Return the (X, Y) coordinate for the center point of the cell that contains the specified text.  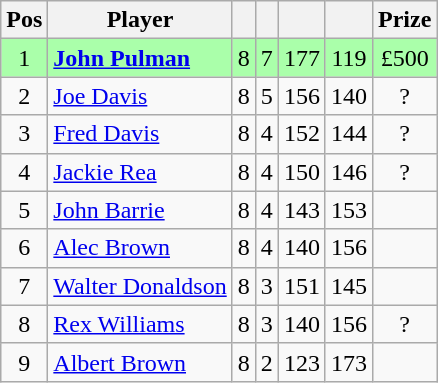
£500 (404, 58)
144 (348, 134)
119 (348, 58)
Player (140, 20)
Jackie Rea (140, 172)
177 (302, 58)
Walter Donaldson (140, 286)
143 (302, 210)
6 (24, 248)
Rex Williams (140, 324)
173 (348, 362)
151 (302, 286)
1 (24, 58)
Prize (404, 20)
146 (348, 172)
9 (24, 362)
John Pulman (140, 58)
152 (302, 134)
Fred Davis (140, 134)
153 (348, 210)
123 (302, 362)
150 (302, 172)
Alec Brown (140, 248)
John Barrie (140, 210)
Albert Brown (140, 362)
Joe Davis (140, 96)
Pos (24, 20)
145 (348, 286)
